Capture the cell that displays the provided text and extract its [X, Y] central coordinate. 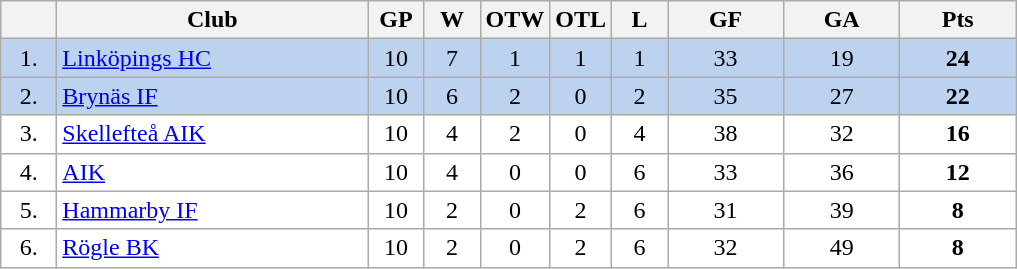
27 [842, 96]
OTL [581, 20]
W [452, 20]
Brynäs IF [212, 96]
2. [29, 96]
5. [29, 210]
Pts [958, 20]
GP [396, 20]
Rögle BK [212, 248]
7 [452, 58]
GF [726, 20]
31 [726, 210]
OTW [515, 20]
Hammarby IF [212, 210]
6. [29, 248]
19 [842, 58]
1. [29, 58]
L [640, 20]
12 [958, 172]
3. [29, 134]
4. [29, 172]
AIK [212, 172]
Club [212, 20]
Linköpings HC [212, 58]
35 [726, 96]
24 [958, 58]
36 [842, 172]
Skellefteå AIK [212, 134]
16 [958, 134]
22 [958, 96]
38 [726, 134]
49 [842, 248]
39 [842, 210]
GA [842, 20]
